Find where the given text appears and provide that cell's center as [x, y] coordinate. 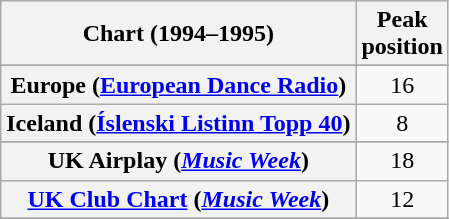
Peakposition [402, 34]
12 [402, 199]
UK Club Chart (Music Week) [178, 199]
16 [402, 85]
18 [402, 161]
Chart (1994–1995) [178, 34]
Europe (European Dance Radio) [178, 85]
UK Airplay (Music Week) [178, 161]
8 [402, 123]
Iceland (Íslenski Listinn Topp 40) [178, 123]
